For the text-containing cell, return its midpoint in (x, y) coordinate format. 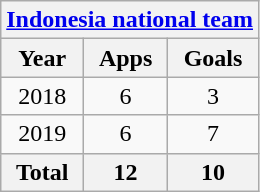
12 (126, 172)
2019 (42, 134)
Indonesia national team (130, 20)
Total (42, 172)
Goals (214, 58)
2018 (42, 96)
Apps (126, 58)
7 (214, 134)
Year (42, 58)
10 (214, 172)
3 (214, 96)
